Pinpoint the cell where the given text exists, returning its [x, y] midpoint coordinate. 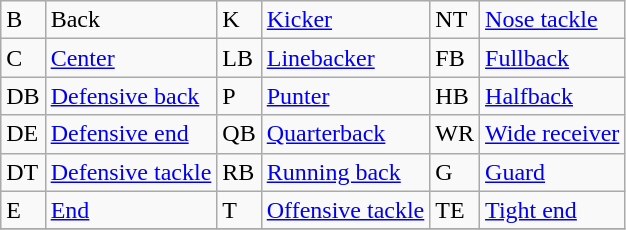
Punter [346, 96]
Defensive end [131, 134]
Offensive tackle [346, 210]
Fullback [552, 58]
Nose tackle [552, 20]
RB [239, 172]
E [23, 210]
Back [131, 20]
TE [455, 210]
Wide receiver [552, 134]
Linebacker [346, 58]
Running back [346, 172]
Halfback [552, 96]
G [455, 172]
Quarterback [346, 134]
DB [23, 96]
B [23, 20]
FB [455, 58]
Kicker [346, 20]
Guard [552, 172]
WR [455, 134]
P [239, 96]
T [239, 210]
DT [23, 172]
Defensive back [131, 96]
NT [455, 20]
End [131, 210]
QB [239, 134]
Defensive tackle [131, 172]
K [239, 20]
DE [23, 134]
C [23, 58]
HB [455, 96]
Center [131, 58]
Tight end [552, 210]
LB [239, 58]
